Detect which cell encompasses the target text, then output its (X, Y) center coordinate. 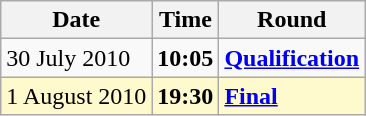
10:05 (186, 58)
Qualification (292, 58)
19:30 (186, 96)
1 August 2010 (76, 96)
30 July 2010 (76, 58)
Date (76, 20)
Time (186, 20)
Final (292, 96)
Round (292, 20)
